Find where the given text appears and provide that cell's center as [X, Y] coordinate. 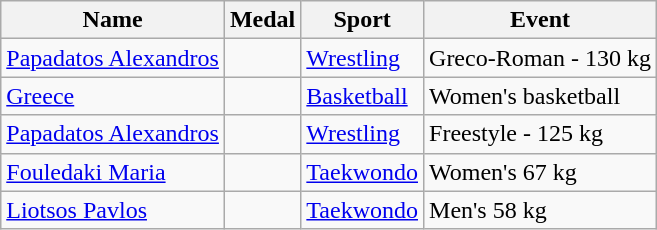
Women's 67 kg [540, 172]
Name [113, 20]
Liotsos Pavlos [113, 210]
Fouledaki Maria [113, 172]
Event [540, 20]
Medal [262, 20]
Sport [362, 20]
Freestyle - 125 kg [540, 134]
Men's 58 kg [540, 210]
Greece [113, 96]
Basketball [362, 96]
Greco-Roman - 130 kg [540, 58]
Women's basketball [540, 96]
